Locate the cell with the specified text and output its (X, Y) center coordinate. 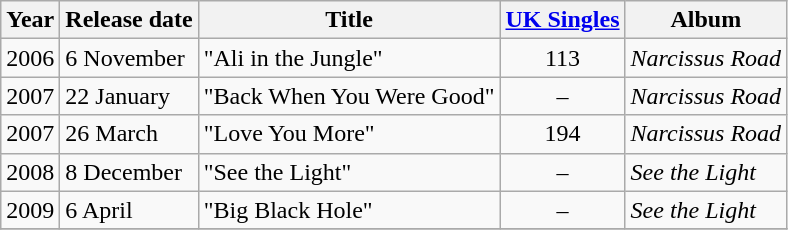
Title (349, 20)
2008 (30, 172)
"Back When You Were Good" (349, 96)
Year (30, 20)
Release date (129, 20)
2006 (30, 58)
8 December (129, 172)
6 November (129, 58)
"Love You More" (349, 134)
2009 (30, 210)
6 April (129, 210)
UK Singles (562, 20)
"See the Light" (349, 172)
"Ali in the Jungle" (349, 58)
113 (562, 58)
194 (562, 134)
26 March (129, 134)
Album (706, 20)
"Big Black Hole" (349, 210)
22 January (129, 96)
